Return [x, y] of the center of cell containing provided text 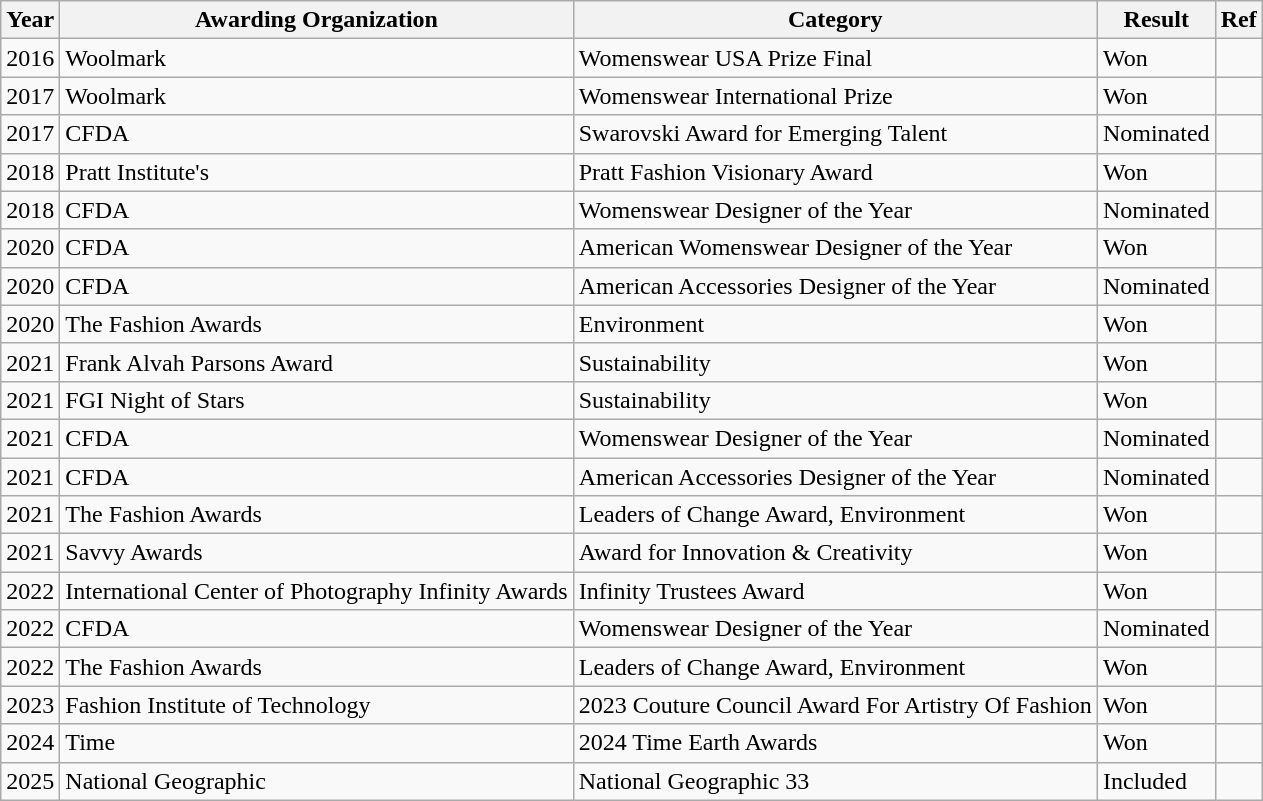
Womenswear International Prize [835, 96]
Pratt Institute's [316, 172]
2023 Couture Council Award For Artistry Of Fashion [835, 705]
2025 [30, 781]
Ref [1238, 20]
Included [1156, 781]
Environment [835, 324]
Time [316, 743]
International Center of Photography Infinity Awards [316, 591]
Award for Innovation & Creativity [835, 553]
Frank Alvah Parsons Award [316, 362]
2016 [30, 58]
Category [835, 20]
2023 [30, 705]
Year [30, 20]
Result [1156, 20]
Fashion Institute of Technology [316, 705]
2024 Time Earth Awards [835, 743]
Infinity Trustees Award [835, 591]
National Geographic [316, 781]
FGI Night of Stars [316, 400]
American Womenswear Designer of the Year [835, 248]
Pratt Fashion Visionary Award [835, 172]
2024 [30, 743]
National Geographic 33 [835, 781]
Savvy Awards [316, 553]
Swarovski Award for Emerging Talent [835, 134]
Womenswear USA Prize Final [835, 58]
Awarding Organization [316, 20]
